Identify which cell holds the provided text, then report its (x, y) central coordinate. 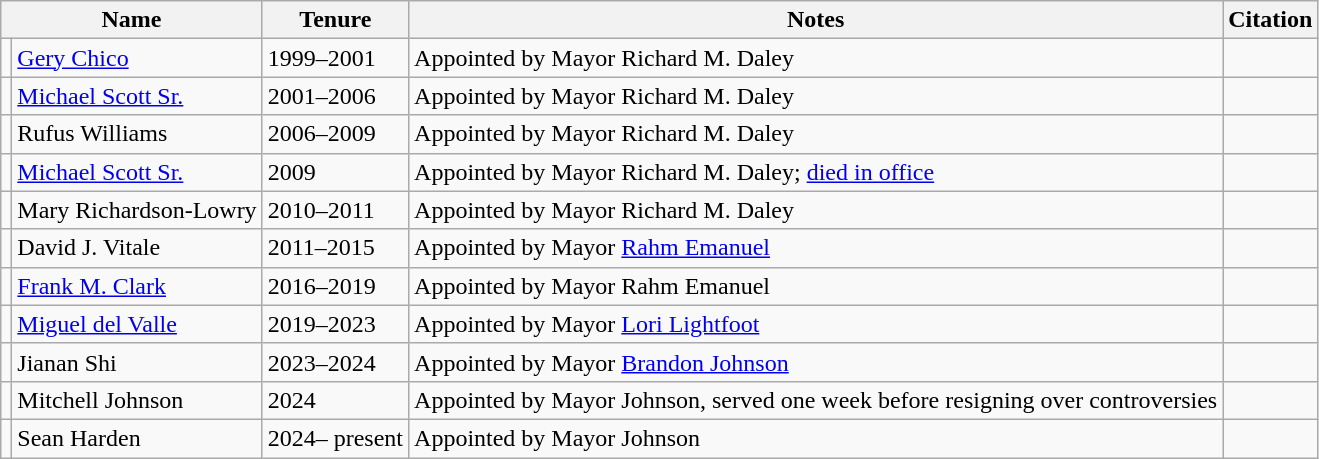
Gery Chico (137, 58)
2023–2024 (335, 362)
2006–2009 (335, 134)
Appointed by Mayor Johnson (816, 438)
Citation (1270, 20)
Appointed by Mayor Richard M. Daley; died in office (816, 172)
Sean Harden (137, 438)
Notes (816, 20)
1999–2001 (335, 58)
Miguel del Valle (137, 324)
Appointed by Mayor Brandon Johnson (816, 362)
2011–2015 (335, 248)
2001–2006 (335, 96)
Appointed by Mayor Johnson, served one week before resigning over controversies (816, 400)
Name (132, 20)
Mary Richardson-Lowry (137, 210)
Tenure (335, 20)
Frank M. Clark (137, 286)
Mitchell Johnson (137, 400)
2009 (335, 172)
Appointed by Mayor Lori Lightfoot (816, 324)
2024– present (335, 438)
2016–2019 (335, 286)
David J. Vitale (137, 248)
2024 (335, 400)
Rufus Williams (137, 134)
Jianan Shi (137, 362)
2019–2023 (335, 324)
2010–2011 (335, 210)
